Find where the given text appears and provide that cell's center as [X, Y] coordinate. 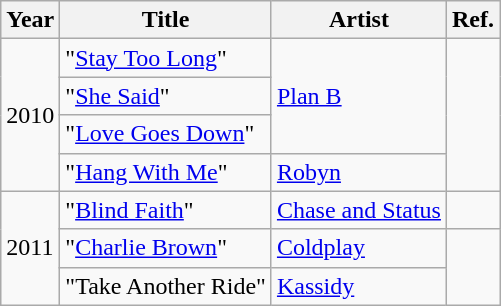
"Charlie Brown" [166, 248]
Ref. [472, 20]
Coldplay [358, 248]
2011 [30, 248]
Year [30, 20]
2010 [30, 115]
Title [166, 20]
Robyn [358, 172]
"Hang With Me" [166, 172]
"Love Goes Down" [166, 134]
Chase and Status [358, 210]
Artist [358, 20]
"Stay Too Long" [166, 58]
"She Said" [166, 96]
Kassidy [358, 286]
"Blind Faith" [166, 210]
Plan B [358, 96]
"Take Another Ride" [166, 286]
